Return (X, Y) of the center of cell containing provided text 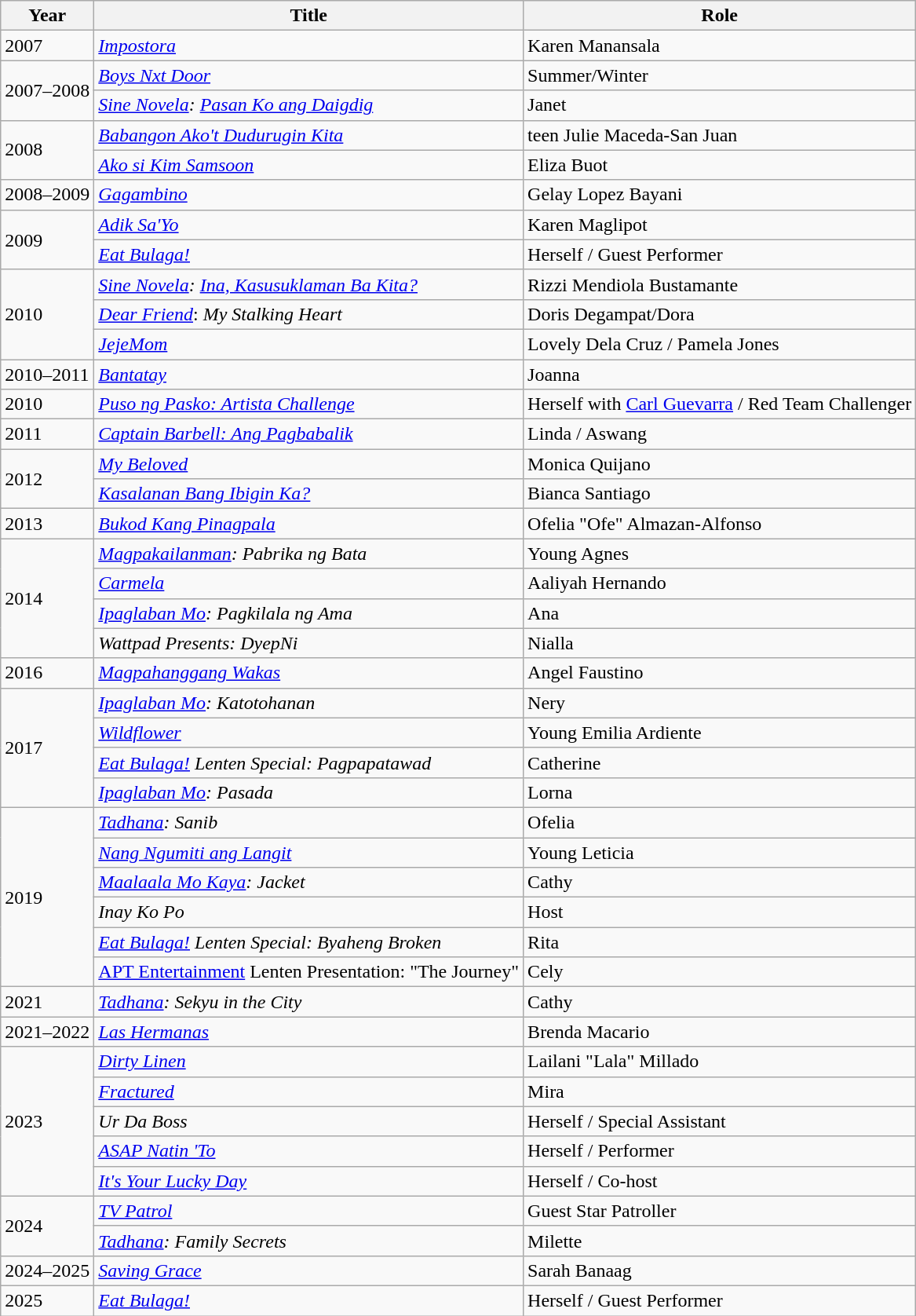
Nang Ngumiti ang Langit (309, 852)
Host (720, 912)
Karen Maglipot (720, 225)
Tadhana: Sekyu in the City (309, 1002)
Fractured (309, 1091)
2012 (47, 479)
Joanna (720, 375)
Lorna (720, 792)
Herself / Co-host (720, 1181)
Sarah Banaag (720, 1270)
Tadhana: Sanib (309, 822)
Ako si Kim Samsoon (309, 165)
Milette (720, 1241)
Bantatay (309, 375)
Ana (720, 613)
2011 (47, 434)
Herself with Carl Guevarra / Red Team Challenger (720, 404)
2007 (47, 46)
Carmela (309, 583)
2025 (47, 1300)
Tadhana: Family Secrets (309, 1241)
Sine Novela: Ina, Kasusuklaman Ba Kita? (309, 284)
Rizzi Mendiola Bustamante (720, 284)
Inay Ko Po (309, 912)
Lailani "Lala" Millado (720, 1062)
JejeMom (309, 344)
Captain Barbell: Ang Pagbabalik (309, 434)
Monica Quijano (720, 464)
Mira (720, 1091)
Herself / Special Assistant (720, 1121)
Rita (720, 942)
Magpahanggang Wakas (309, 673)
Eat Bulaga! Lenten Special: Byaheng Broken (309, 942)
2024 (47, 1226)
Young Agnes (720, 554)
Las Hermanas (309, 1032)
Magpakailanman: Pabrika ng Bata (309, 554)
APT Entertainment Lenten Presentation: "The Journey" (309, 972)
Ur Da Boss (309, 1121)
2008 (47, 150)
2014 (47, 598)
2008–2009 (47, 195)
Young Emilia Ardiente (720, 733)
Linda / Aswang (720, 434)
Doris Degampat/Dora (720, 314)
Wattpad Presents: DyepNi (309, 643)
ASAP Natin 'To (309, 1151)
Guest Star Patroller (720, 1211)
2007–2008 (47, 90)
Gelay Lopez Bayani (720, 195)
It's Your Lucky Day (309, 1181)
2009 (47, 239)
Kasalanan Bang Ibigin Ka? (309, 494)
Janet (720, 105)
Herself / Performer (720, 1151)
Gagambino (309, 195)
teen Julie Maceda-San Juan (720, 135)
Boys Nxt Door (309, 75)
Bukod Kang Pinagpala (309, 524)
Babangon Ako't Dudurugin Kita (309, 135)
Dear Friend: My Stalking Heart (309, 314)
My Beloved (309, 464)
Nery (720, 703)
Catherine (720, 762)
Title (309, 16)
2016 (47, 673)
Ipaglaban Mo: Pasada (309, 792)
Summer/Winter (720, 75)
Ofelia (720, 822)
Role (720, 16)
Saving Grace (309, 1270)
2021 (47, 1002)
Ipaglaban Mo: Pagkilala ng Ama (309, 613)
Sine Novela: Pasan Ko ang Daigdig (309, 105)
Angel Faustino (720, 673)
Impostora (309, 46)
Aaliyah Hernando (720, 583)
2017 (47, 748)
Ofelia "Ofe" Almazan-Alfonso (720, 524)
Nialla (720, 643)
2010–2011 (47, 375)
Lovely Dela Cruz / Pamela Jones (720, 344)
Bianca Santiago (720, 494)
2019 (47, 897)
Cely (720, 972)
2023 (47, 1121)
2013 (47, 524)
2021–2022 (47, 1032)
Young Leticia (720, 852)
TV Patrol (309, 1211)
Karen Manansala (720, 46)
Eliza Buot (720, 165)
Maalaala Mo Kaya: Jacket (309, 883)
Ipaglaban Mo: Katotohanan (309, 703)
Wildflower (309, 733)
2024–2025 (47, 1270)
Brenda Macario (720, 1032)
Year (47, 16)
Eat Bulaga! Lenten Special: Pagpapatawad (309, 762)
Puso ng Pasko: Artista Challenge (309, 404)
Adik Sa'Yo (309, 225)
Dirty Linen (309, 1062)
